Scan for the cell matching the given text and deliver its (x, y) coordinate at center. 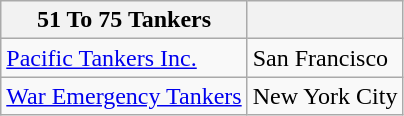
Pacific Tankers Inc. (124, 58)
New York City (325, 96)
San Francisco (325, 58)
51 To 75 Tankers (124, 20)
War Emergency Tankers (124, 96)
